Provide the [X, Y] coordinate of the cell's center where the given text is located.  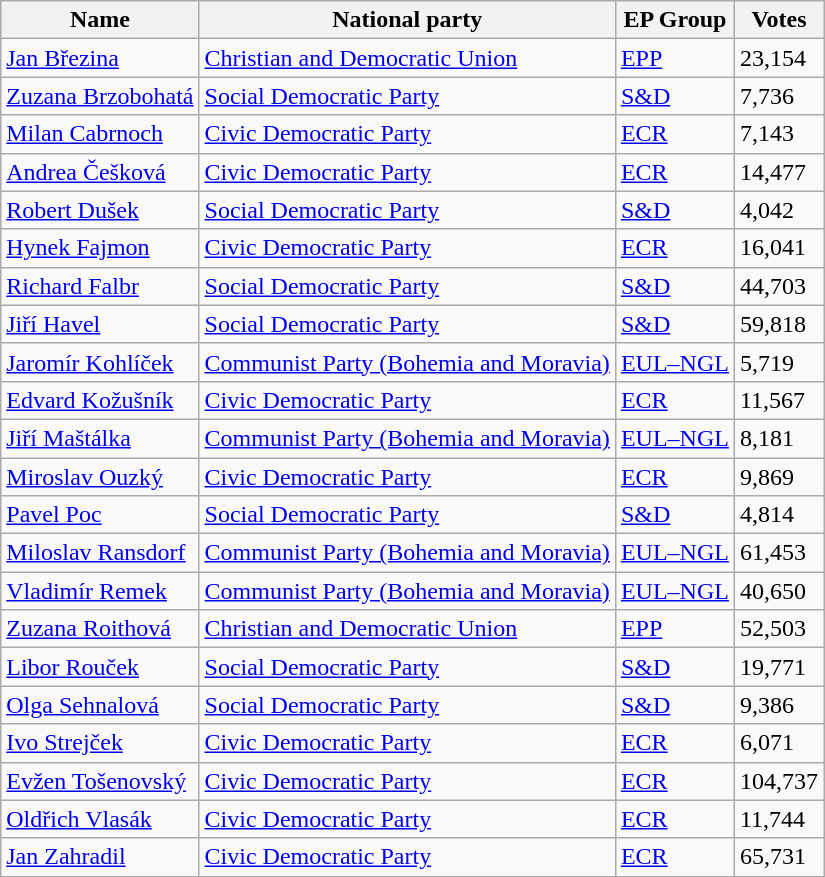
Zuzana Roithová [100, 629]
Jan Zahradil [100, 857]
9,386 [778, 705]
7,143 [778, 134]
Libor Rouček [100, 667]
Jan Březina [100, 58]
Milan Cabrnoch [100, 134]
Edvard Kožušník [100, 400]
Robert Dušek [100, 210]
59,818 [778, 324]
5,719 [778, 362]
52,503 [778, 629]
Miroslav Ouzký [100, 477]
Jiří Maštálka [100, 438]
Pavel Poc [100, 515]
9,869 [778, 477]
14,477 [778, 172]
104,737 [778, 781]
Andrea Češková [100, 172]
6,071 [778, 743]
7,736 [778, 96]
Miloslav Ransdorf [100, 553]
8,181 [778, 438]
23,154 [778, 58]
Votes [778, 20]
Vladimír Remek [100, 591]
National party [407, 20]
Olga Sehnalová [100, 705]
16,041 [778, 248]
65,731 [778, 857]
4,814 [778, 515]
Zuzana Brzobohatá [100, 96]
44,703 [778, 286]
Jaromír Kohlíček [100, 362]
19,771 [778, 667]
11,744 [778, 819]
Evžen Tošenovský [100, 781]
Richard Falbr [100, 286]
Jiří Havel [100, 324]
4,042 [778, 210]
Ivo Strejček [100, 743]
EP Group [674, 20]
Oldřich Vlasák [100, 819]
Hynek Fajmon [100, 248]
11,567 [778, 400]
40,650 [778, 591]
Name [100, 20]
61,453 [778, 553]
